Identify which cell holds the provided text, then report its (X, Y) central coordinate. 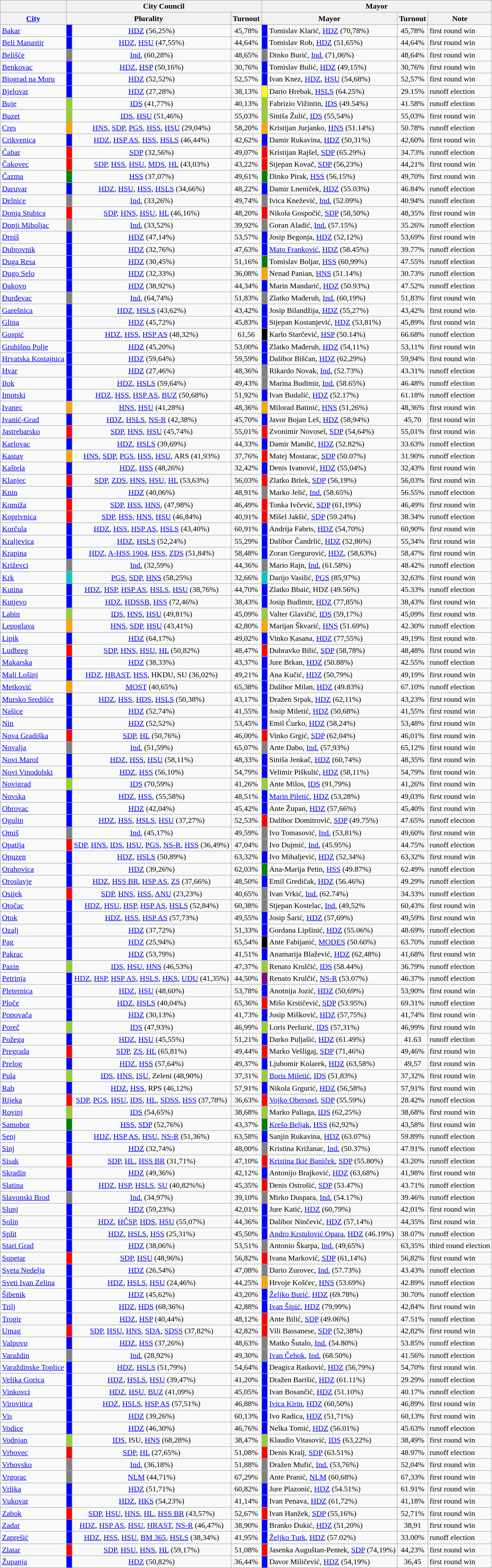
Oroslavje (33, 881)
HDZ, HSU (47,55%) (152, 43)
53,51% (246, 1246)
43,58% (413, 1124)
50.78% (413, 128)
Zlatko Brlek, SDP (56,19%) (333, 480)
Zlatko Mađeruh, HDZ (54,11%) (333, 346)
Kutina (33, 590)
HDZ, HSS, HSP AS (48,32%) (152, 334)
Sisak (33, 1161)
Hrvoje Košćec, HNS (53.69%) (333, 1282)
Emil Gredičak, HDZ (56.46%) (333, 881)
Pazin (33, 966)
Matko Šutalo, Ind. (54.80%) (333, 1343)
43.20% (413, 1161)
45.33% (413, 590)
HDZ (64,17%) (152, 638)
59.89% (413, 1137)
Dubrovnik (33, 249)
Pag (33, 942)
49,03% (413, 796)
Ind. (60,28%) (152, 55)
48,47% (246, 650)
Ivica Knežević, Ind. (52.09%) (333, 201)
42,88% (246, 1307)
Dario Zurovec, Ind. (57.73%) (333, 1270)
Ploče (33, 1003)
63,35% (413, 1246)
48,20% (246, 213)
Kutjevo (33, 602)
HDZ (32,33%) (152, 274)
29.15% (413, 91)
Lepoglava (33, 626)
60,90% (413, 529)
IDS, ISU, HNS (68,28%) (152, 1440)
63.70% (413, 942)
40,91% (246, 517)
59,94% (413, 359)
Pleternica (33, 991)
Pregrada (33, 1051)
Rab (33, 1088)
third round election (460, 1246)
Solin (33, 1222)
36.79% (413, 966)
48.69% (413, 930)
Ivana Marković, SDP (61,14%) (333, 1258)
69.31% (413, 1003)
HDZ, HSU, HSS, HSLS (34,66%) (152, 189)
Ante Dabo, Ind. (57,93%) (333, 748)
49,60% (413, 833)
45,50% (246, 1234)
Glina (33, 322)
HDZ, HSLS (40,04%) (152, 1003)
67,29% (246, 1477)
Virovitica (33, 1404)
45,05% (246, 1392)
Zvonimir Novosel, SDP (54,64%) (333, 432)
51,88% (246, 1465)
62,03% (246, 869)
Nelka Tomić, HDZ (56.01%) (333, 1428)
Gospić (33, 334)
Buzet (33, 116)
60,43% (413, 905)
Vinkovci (33, 1392)
40.17% (413, 1392)
Velika Gorica (33, 1380)
42,80% (246, 626)
HDZ (45,62%) (152, 1294)
44,34% (246, 286)
45,40% (413, 808)
Branko Dukić, HDZ (51,20%) (333, 1526)
39.77% (413, 249)
44,21% (413, 164)
45,35% (246, 1185)
49,70% (413, 177)
Krešo Beljak, HSS (62,92%) (333, 1124)
43.31% (413, 371)
Ivo Tomasović, Ind. (53,81%) (333, 833)
Donja Stubica (33, 213)
44,33% (246, 444)
SDP, HSS, HNS, (47,98%) (152, 504)
Pula (33, 1076)
52,04% (413, 1465)
Tomislav Klarić, HDZ (70,78%) (333, 31)
53,48% (413, 723)
Slunj (33, 1209)
Biograd na Moru (33, 79)
Ind. (32,59%) (152, 565)
51,33% (246, 930)
Anamarija Blažević, HDZ (62,48%) (333, 954)
HDZ, HSU (48,60%) (152, 991)
HDZ (59,23%) (152, 1209)
HDZ (27,28%) (152, 91)
45,70 (413, 420)
Šibenik (33, 1294)
Skradin (33, 1173)
47.91% (413, 1149)
58,48% (246, 553)
HDZ (47,14%) (152, 237)
Vrlika (33, 1489)
45,83% (246, 322)
43,23% (413, 699)
SDP (32,56%) (152, 152)
53,69% (413, 237)
HDZ (38,33%) (152, 663)
Pakrac (33, 954)
36,63% (246, 1100)
HDZ, HKS (54,23%) (152, 1501)
Varaždinske Toplice (33, 1367)
60,82% (246, 1489)
HDZ, HSS BR, HSP AS, ZS (37,66%) (152, 881)
44,70% (246, 590)
52,71% (413, 1513)
Lipik (33, 638)
47,63% (246, 249)
42.89% (413, 1282)
Ivica Kirin, HDZ (60,50%) (333, 1404)
Ante Fabijanić, MODES (50.60%) (333, 942)
Kristina Križanac, Ind. (50.37%) (333, 1149)
61,56 (246, 334)
Ante Župan, HDZ (57,66%) (333, 808)
49,44% (246, 1051)
Boris Miletić, IDS (51,83%) (333, 1076)
Rovinj (33, 1112)
Valpovo (33, 1343)
47.52% (413, 286)
Vrbovec (33, 1452)
47,10% (246, 1161)
HDZ (27,46%) (152, 371)
Dubravko Bilić, SDP (58,78%) (333, 650)
Kraljevica (33, 541)
Slatina (33, 1185)
Trogir (33, 1319)
38,13% (246, 91)
Petrinja (33, 979)
Fabrizio Vižintin, IDS (49.54%) (333, 103)
Omiš (33, 833)
Jastrebarsko (33, 432)
42,62% (246, 140)
Vodnjan (33, 1440)
Dalibor Milan, HDZ (49.83%) (333, 687)
Ind. (45,17%) (152, 833)
42.55% (413, 663)
Ivan Knez, HDZ, HSU (54,68%) (333, 79)
Marijan Škvarić, HNS (51.69%) (333, 626)
Ivo Radica, HDZ (51,71%) (333, 1416)
46.48% (413, 383)
43,17% (246, 699)
Komiža (33, 504)
Vis (33, 1416)
41.58% (413, 103)
55,34% (413, 541)
Delnice (33, 201)
Ind. (34,97%) (152, 1197)
Tomislav Bulić, HDZ (49,15%) (333, 67)
HSS (37,07%) (152, 177)
Javor Bojan Leš, HDZ (58,94%) (333, 420)
28.42% (413, 1100)
Kastav (33, 456)
SDP, HSU (48,96%) (152, 1258)
Andro Krstulović Opara, HDZ (46.19%) (333, 1234)
60,38% (246, 905)
PGS, SDP, HNS (58,25%) (152, 578)
36,08% (246, 274)
HDZ, HSS (57,64%) (152, 1064)
Cres (33, 128)
Knin (33, 492)
Trilj (33, 1307)
HDZ, HČSP, HDS, HSU (55,07%) (152, 1222)
HDZ, HRAST, HSS, HKDU, SU (36,02%) (152, 675)
Ana Kučić, HDZ (50,79%) (333, 675)
49,46% (413, 1051)
Milorad Batinić, HNS (51,26%) (333, 407)
HDZ, HSP AS, HSU, NS-R (51,36%) (152, 1137)
49,43% (246, 383)
Ind. (64,74%) (152, 298)
HNS, HSU (41,28%) (152, 407)
33.63% (413, 444)
Samobor (33, 1124)
HDZ (38,92%) (152, 286)
48,63% (246, 1343)
53,45% (246, 723)
52,67% (246, 1513)
39,10% (246, 1197)
46.37% (413, 979)
Obrovac (33, 808)
Novi Vinodolski (33, 772)
Antonijo Brajković, HDZ (63,68%) (333, 1173)
44,50% (246, 979)
Ilok (33, 383)
30.73% (413, 274)
Kristijan Jurjanko, HNS (51.14%) (333, 128)
51,92% (246, 395)
49.29% (413, 881)
Zoran Gregurović, HDZ, (58,63%) (333, 553)
Nikola Grgurić, HDZ (56,58%) (333, 1088)
SDP, ZS, HL (65,81%) (152, 1051)
NLM (44,71%) (152, 1477)
HDZ, HSU, HSP, HSP AS, HSLS (52,84%) (152, 905)
47.55% (413, 261)
Ind. (33,26%) (152, 201)
41,18% (413, 1501)
40,65% (246, 893)
Ana-Marija Petin, HSS (49.87%) (333, 869)
53.85% (413, 1343)
Josip Budimir, HDZ (77,85%) (333, 602)
HDZ, HSS, HSP AS, HSLS (43,40%) (152, 529)
HDZ, HSLS, HSU (24,46%) (152, 1282)
Rikardo Novak, Ind. (52.73%) (333, 371)
SDP, HSS, HNS, HSU (46,84%) (152, 517)
Sveta Nedelja (33, 1270)
41,95% (246, 1538)
Stjepan Kostelac, Ind. (49,52% (333, 905)
32,42% (246, 468)
Josip Miletić, HDZ (50,68%) (333, 711)
Siniša Žulić, IDS (55,54%) (333, 116)
Marin Piletić, HDZ (53,28%) (333, 796)
HDZ, HSS, HDS, HSLS (50,38%) (152, 699)
Opatija (33, 845)
Siniša Jenkač, HDZ (60,74%) (333, 760)
39,92% (246, 225)
Supetar (33, 1258)
Denis Kralj, SDP (63.51%) (333, 1452)
HDZ, HSP (40,44%) (152, 1319)
HSS, SDP (52,76%) (152, 1124)
Čazma (33, 177)
Dražen Barišić, HDZ (61.11%) (333, 1380)
63,58% (246, 1137)
Damir Rukavina, HDZ (50,31%) (333, 140)
Mato Franković, HDZ (58.45%) (333, 249)
Krapina (33, 553)
49,37% (246, 1064)
Ozalj (33, 930)
32,43% (413, 468)
Bakar (33, 31)
Labin (33, 614)
Vukovar (33, 1501)
IDS (47,93%) (152, 1027)
SDP, HL (50,76%) (152, 735)
Marko Vešligaj, SDP (71,46%) (333, 1051)
Damir Lneniček, HDZ (55.03%) (333, 189)
43.71% (413, 1185)
Ante Bilić, SDP (49.06%) (333, 1319)
Marko Paliaga, IDS (62,25%) (333, 1112)
HDZ, HSLS, NS-R (42,38%) (152, 420)
HDZ (51,71%) (152, 1489)
HDZ, HSP AS, HSS, HSLS (46,44%) (152, 140)
Novalja (33, 748)
45,42% (246, 808)
36,44% (246, 1562)
41,20% (246, 1380)
49,55% (246, 918)
HDZ (38,06%) (152, 1246)
Dalibor Bišćan, HDZ (62,29%) (333, 359)
43,20% (246, 1294)
HDZ, HSS (37,26%) (152, 1343)
HDZ, HSS (48,26%) (152, 468)
49,21% (246, 675)
47.65% (413, 821)
Garešnica (33, 310)
HDZ (53,79%) (152, 954)
SDP, HNS, HSU, HL (46,16%) (152, 213)
38,49% (413, 1440)
Varaždin (33, 1355)
48,48% (413, 650)
46,00% (246, 735)
53,00% (246, 346)
Ljubomir Kolarek, HDZ (63,58%) (333, 1064)
Otok (33, 918)
51,21% (246, 1039)
36,45 (413, 1562)
HDZ, HSLS (52,24%) (152, 541)
HDZ (32,76%) (152, 249)
Stjepan Kovač, SDP (56,23%) (333, 164)
HNS, SDP, PGS, HSS, HSU (29,04%) (152, 128)
Ivan Penava, HDZ (61,72%) (333, 1501)
Klaudio Vitasović, IDS (63,22%) (333, 1440)
67,33% (413, 1477)
SDP, HNS, IDS, HSU, PGS, NS-R, HSS (36,49%) (152, 845)
Tomislav Rob, HDZ (51,65%) (333, 43)
41,51% (246, 954)
40.94% (413, 201)
Denis Ostrošić, SDP (53.47%) (333, 1185)
41.63 (413, 1039)
HDZ, HSLS (51,79%) (152, 1367)
41,14% (246, 1501)
Marko Jelić, Ind. (58.65%) (333, 492)
Josip Bilandžija, HDZ (55,27%) (333, 310)
Darijo Vasilić, PGS (85,97%) (333, 578)
Denis Ivanović, HDZ (55,04%) (333, 468)
Duga Resa (33, 261)
HDZ (49,36%) (152, 1173)
Ivanić-Grad (33, 420)
43.43% (413, 1270)
65,54% (246, 942)
37,31% (246, 1076)
Grubišno Polje (33, 346)
Poreč (33, 1027)
Vrgorac (33, 1477)
42.30% (413, 626)
55,29% (246, 541)
Vojko Obersnel, SDP (55.59%) (333, 1100)
Ivan Šipić, HDZ (79,99%) (333, 1307)
HDZ (45,20%) (152, 346)
IDS (41,77%) (152, 103)
Zadar (33, 1526)
Ivan Bosančić, HDZ (51.10%) (333, 1392)
41.56% (413, 1355)
Ante Milos, IDS (91,79%) (333, 784)
48,50% (246, 881)
HDZ, HDS (68,36%) (152, 1307)
Note (460, 19)
Rijeka (33, 1100)
HDZ, HSLS, HSP AS (57,51%) (152, 1404)
Ind. (33,52%) (152, 225)
Matej Mostarac, SDP (50.07%) (333, 456)
Mirko Duspara, Ind. (54.17%) (333, 1197)
Dario Hrebak, HSLS (64.25%) (333, 91)
HDZ (37,72%) (152, 930)
Hrvatska Kostajnica (33, 359)
67.10% (413, 687)
HDZ, HSS, HSU (58,11%) (152, 760)
Dražen Mufić, Ind. (53,76%) (333, 1465)
Zlatko Bbaić, HDZ (49.56%) (333, 590)
44,35% (413, 1222)
Bjelovar (33, 91)
65,07% (246, 748)
47,08% (246, 1270)
Korčula (33, 529)
49,61% (246, 177)
Kaštela (33, 468)
Zlatar (33, 1550)
Dražen Srpak, HDZ (62,11%) (333, 699)
IDS, HSU, HNS (46,53%) (152, 966)
Kristijan Rajšel, SDP (65.29%) (333, 152)
41,73% (246, 1015)
Vinko Kasana, HDZ (77,55%) (333, 638)
Drniš (33, 237)
Sanjin Rukavina, HDZ (63.07%) (333, 1137)
HDZ, HSS, HSLS, HSU (37,27%) (152, 821)
Novigrad (33, 784)
53,11% (413, 346)
Koprivnica (33, 517)
Goran Aladić, Ind. (57.15%) (333, 225)
Vrbovsko (33, 1465)
48,00% (246, 1149)
Plurality (148, 19)
Stjepan Kostanjević, HDZ (53,81%) (333, 322)
48,33% (246, 760)
Ivan Vrkić, Ind. (62.74%) (333, 893)
HDZ, HSP (50,16%) (152, 67)
SDP, HSS, HSU, MDS, HL (43,03%) (152, 164)
Darko Puljašić, HDZ (61.49%) (333, 1039)
Emil Ćurko, HDZ (58,24%) (333, 723)
37,32% (413, 1076)
49,57 (413, 1064)
39.46% (413, 1197)
Imotski (33, 395)
48,65% (246, 55)
Valter Glavičić, IDS (59,17%) (333, 614)
Gordana Lipšinić, HDZ (55.06%) (333, 930)
54,64% (246, 1367)
Zaprešić (33, 1538)
Ivan Hanžek, SDP (55,16%) (333, 1513)
40,13% (246, 103)
Loris Peršurić, IDS (57,31%) (333, 1027)
65,38% (246, 687)
51,16% (246, 261)
HDZ, A-HSS 1904, HSS, ZDS (51,84%) (152, 553)
Prelog (33, 1064)
Vili Bassanese, SDP (52,38%) (333, 1331)
Beli Manastir (33, 43)
SDP, HL, HSS BR (31,71%) (152, 1161)
Karlo Starčević, HSP (50.14%) (333, 334)
Mario Rajn, Ind. (61.58%) (333, 565)
47,04% (246, 845)
35.26% (413, 225)
HDZ, HSP, HSP AS, HSLS, HKS, UDU (41,35%) (152, 979)
HDZ, HSLS, HSS (25,31%) (152, 1234)
Dalibor Domitrović, SDP (49.75%) (333, 821)
Jure Plazonić, HDZ (54.51%) (333, 1489)
HDZ, HSP AS, HSU, HRAST, NS-R (46,47%) (152, 1526)
Orahovica (33, 869)
HDZ (30,13%) (152, 1015)
61.91% (413, 1489)
HDZ (59,64%) (152, 359)
MOST (40,65%) (152, 687)
46.84% (413, 189)
Željko Burić, HDZ (69.78%) (333, 1294)
Ind. (51,59%) (152, 748)
Belišće (33, 55)
SDP, HSU, HNS, HL, HSS BR (43,57%) (152, 1513)
HNS, SDP, PGS, HSS, HSU, ARS (41,93%) (152, 456)
Klanjec (33, 480)
HDZ, HSLS, HSU (39,47%) (152, 1380)
54,70% (413, 1367)
HDZ, HSU, BUZ (41,09%) (152, 1392)
HDZ (50,82%) (152, 1562)
46,01% (413, 735)
Kristina Ikić Baniček, SDP (55.80%) (333, 1161)
HDZ, HSS, HSP AS, BUZ (50,68%) (152, 395)
Đurđevac (33, 298)
47.51% (413, 1319)
32,63% (413, 578)
Dalibor Ninčević, HDZ (57,14%) (333, 1222)
46,88% (246, 1404)
IDS, HNS, ISU, Zeleni (48,90%) (152, 1076)
65,12% (413, 748)
66.68% (413, 334)
Ante Pranić, NLM (60,68%) (333, 1477)
Makarska (33, 663)
HDZ (30,45%) (152, 261)
Senj (33, 1137)
48.42% (413, 565)
HDZ (26,54%) (152, 1270)
SDP, HSU, HNS, SDA, SDSS (37,82%) (152, 1331)
31.90% (413, 456)
IDS, HSU (51,46%) (152, 116)
SDP, HSU, HNS, HL (59,17%) (152, 1550)
Željko Turk, HDZ (57.02%) (333, 1538)
48,64% (413, 55)
Andrija Fabris, HDZ (54,70%) (333, 529)
45,70% (246, 420)
42,60% (413, 140)
Crikvenica (33, 140)
34.33% (413, 893)
Benkovac (33, 67)
Renato Krulčić, IDS (58.44%) (333, 966)
Josip Mišković, HDZ (57,75%) (333, 1015)
45.63% (413, 1428)
Zabok (33, 1513)
62.49% (413, 869)
Ludbreg (33, 650)
HDZ, HSS, (55,58%) (152, 796)
HDZ, HSLS (50,89%) (152, 857)
45,89% (413, 322)
38,47% (246, 1440)
59,59% (246, 359)
Tomislav Boljar, HSS (60,99%) (333, 261)
SDP, HNS, HSS, ANU (23,23%) (152, 893)
City Council (164, 6)
Antonio Škarpa, Ind. (49,65%) (333, 1246)
32,66% (246, 578)
HDZ, HSS, HSP AS (57,73%) (152, 918)
43,22% (246, 164)
HDZ, HSLS (39,69%) (152, 444)
46,76% (246, 1428)
HNS, SDP, HSU (43,41%) (152, 626)
49,74% (246, 201)
53,90% (413, 991)
34.73% (413, 152)
60,91% (246, 529)
Osijek (33, 893)
38.34% (413, 517)
29.29% (413, 1380)
42,84% (413, 1307)
48,22% (246, 189)
HDZ (45,72%) (152, 322)
41,74% (413, 1015)
Daruvar (33, 189)
Donji Miholjac (33, 225)
Dugo Selo (33, 274)
HDZ, HDSSB, HSS (72,46%) (152, 602)
Mali Lošinj (33, 675)
HDZ (52,74%) (152, 711)
Jasenka Auguštan-Pentek, SDP (74,19%) (333, 1550)
Renato Krulčić, NS-R (53.07%) (333, 979)
Mursko Središće (33, 699)
58,20% (246, 128)
Čabar (33, 152)
Davor Miličević, HDZ (54,19%) (333, 1562)
38.07% (413, 1234)
HDZ, HSU (45,55%) (152, 1039)
Anotnija Jozić, HDZ (50,69%) (333, 991)
48,12% (246, 1319)
Novi Marof (33, 760)
Ivan Budalić, HDZ (52.17%) (333, 395)
42,12% (246, 1173)
Karlovac (33, 444)
HDZ (40,06%) (152, 492)
Đakovo (33, 286)
Tonka Ivčević, SDP (61,19%) (333, 504)
Ivo Dujmić, Ind. (45.95%) (333, 845)
33.00% (413, 1538)
HDZ (25,94%) (152, 942)
SDP, HNS, HSU (45,74%) (152, 432)
53,78% (246, 991)
SDP, ZDS, HNS, HSU, HL (53,63%) (152, 480)
Vinko Grgić, SDP (62,04%) (333, 735)
65,36% (246, 1003)
Našice (33, 711)
Metković (33, 687)
Stari Grad (33, 1246)
37,76% (246, 456)
Dinko Pirak, HSS (56,15%) (333, 177)
Sveti Ivan Zelina (33, 1282)
SDP, HNS, HSU, HL (50,82%) (152, 650)
Slavonski Brod (33, 1197)
Vodice (33, 1428)
Popovača (33, 1015)
Nin (33, 723)
HDZ, HSP, HSP AS, HSLS, HSU (38,76%) (152, 590)
SDP, PGS, HSU, IDS, HL, SDSS, HSS (37,78%) (152, 1100)
City (33, 19)
49,07% (246, 152)
Jure Katić, HDZ (60,79%) (333, 1209)
44.75% (413, 845)
Ivo Mihaljević, HDZ (52,34%) (333, 857)
Dalibor Čandrlić, HDZ (52,86%) (333, 541)
Ivan Čehok, Ind. (68.50%) (333, 1355)
49,30% (246, 1355)
38,91 (413, 1526)
38,90% (246, 1526)
30.70% (413, 1294)
Ind. (28,92%) (152, 1355)
52,53% (246, 821)
Velimir Piškulić, HDZ (58,11%) (333, 772)
53,57% (246, 237)
Čakovec (33, 164)
61.18% (413, 395)
HDZ (42,04%) (152, 808)
Hvar (33, 371)
48.97% (413, 1452)
Split (33, 1234)
Marina Budimir, Ind. (58.65%) (333, 383)
44,23% (413, 1550)
Novska (33, 796)
Damir Mandić, HDZ (52.82%) (333, 444)
Otočac (33, 905)
47,37% (246, 966)
Buje (33, 103)
41,98% (413, 1173)
IDS (54,65%) (152, 1112)
49,02% (246, 638)
Mišel Jakšić, SDP (59.24%) (333, 517)
Marin Mandarić, HDZ (50.93%) (333, 286)
Županja (33, 1562)
44,25% (246, 1282)
Zlatko Mađeruh, Ind. (60,19%) (333, 298)
58,47% (413, 553)
SDP, HL (27,65%) (152, 1452)
Požega (33, 1039)
HDZ, HSS, RPS (46,12%) (152, 1088)
HDZ, HSS (56,10%) (152, 772)
Nova Gradiška (33, 735)
HDZ, HSLS (43,62%) (152, 310)
HDZ, HSP, HSLS, SU (40,82%%) (152, 1185)
Nikola Gospočić, SDP (58,50%) (333, 213)
Sinj (33, 1149)
HDZ, HSS, HSU, BM 365, HSLS (38,34%) (152, 1538)
Križevci (33, 565)
HDZ, HSLS (59,64%) (152, 383)
48,51% (246, 796)
46,89% (413, 1404)
HDZ (32,74%) (152, 1149)
48,91% (246, 492)
HDZ (56,25%) (152, 31)
HDZ (46,30%) (152, 1428)
IDS, HNS, HSU (49,81%) (152, 614)
Ivanec (33, 407)
IDS (70,59%) (152, 784)
Umag (33, 1331)
Krk (33, 578)
41,68% (413, 954)
Ind. (36,18%) (152, 1465)
Opuzen (33, 857)
Jure Brkan, HDZ (50.88%) (333, 663)
Josip Šarić, HDZ (57,69%) (333, 918)
56.55% (413, 492)
Nenad Panian, HNS (51.14%) (333, 274)
Deagica Ratković, HDZ (56,79%) (333, 1367)
Mišo Krstičević, SDP (53.95%) (333, 1003)
Ogulin (33, 821)
Dinko Burić, Ind. (71,06%) (333, 55)
Josip Begonja, HDZ (52,12%) (333, 237)
